Search for the cell housing the specified text and yield its [X, Y] center coordinate. 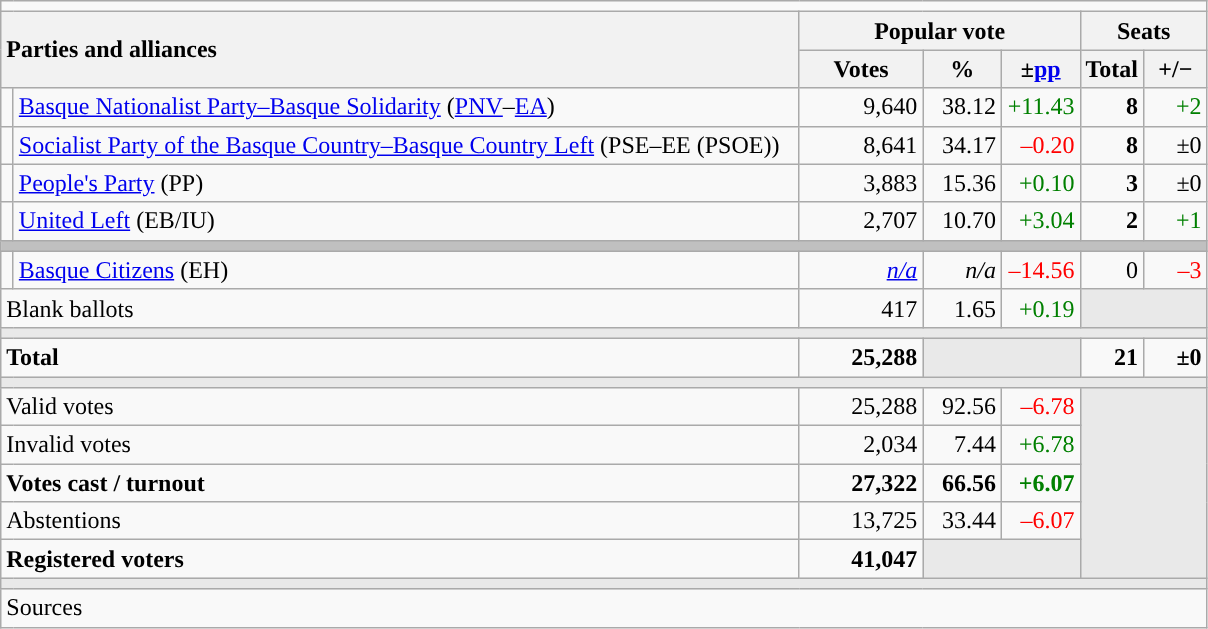
13,725 [861, 521]
10.70 [962, 221]
+0.10 [1040, 183]
+/− [1176, 69]
2,707 [861, 221]
People's Party (PP) [406, 183]
Valid votes [400, 407]
2,034 [861, 445]
3,883 [861, 183]
Seats [1144, 31]
21 [1112, 357]
Votes cast / turnout [400, 483]
0 [1112, 270]
2 [1112, 221]
% [962, 69]
Registered voters [400, 559]
+2 [1176, 107]
–6.78 [1040, 407]
33.44 [962, 521]
1.65 [962, 308]
+6.78 [1040, 445]
–0.20 [1040, 145]
Invalid votes [400, 445]
15.36 [962, 183]
417 [861, 308]
7.44 [962, 445]
38.12 [962, 107]
41,047 [861, 559]
Abstentions [400, 521]
–3 [1176, 270]
–14.56 [1040, 270]
–6.07 [1040, 521]
92.56 [962, 407]
Blank ballots [400, 308]
+3.04 [1040, 221]
8,641 [861, 145]
United Left (EB/IU) [406, 221]
Parties and alliances [400, 50]
3 [1112, 183]
+1 [1176, 221]
+6.07 [1040, 483]
Socialist Party of the Basque Country–Basque Country Left (PSE–EE (PSOE)) [406, 145]
±pp [1040, 69]
66.56 [962, 483]
Votes [861, 69]
9,640 [861, 107]
27,322 [861, 483]
+11.43 [1040, 107]
+0.19 [1040, 308]
Popular vote [940, 31]
Basque Nationalist Party–Basque Solidarity (PNV–EA) [406, 107]
34.17 [962, 145]
Basque Citizens (EH) [406, 270]
Sources [604, 608]
